Return (X, Y) of the center of cell containing provided text 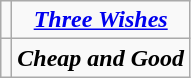
Cheap and Good (101, 58)
Three Wishes (101, 20)
